Provide the (x, y) coordinate of the cell's center where the given text is located.  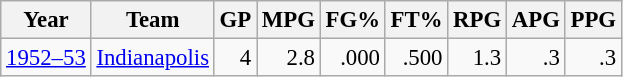
.500 (416, 58)
MPG (289, 20)
APG (536, 20)
Year (46, 20)
2.8 (289, 58)
.000 (352, 58)
FG% (352, 20)
1952–53 (46, 58)
Indianapolis (152, 58)
Team (152, 20)
PPG (593, 20)
4 (235, 58)
RPG (478, 20)
FT% (416, 20)
GP (235, 20)
1.3 (478, 58)
